Return the (X, Y) coordinate for the center point of the cell that contains the specified text.  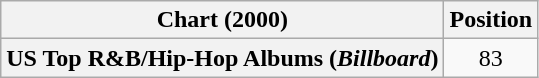
Position (491, 20)
US Top R&B/Hip-Hop Albums (Billboard) (222, 58)
Chart (2000) (222, 20)
83 (491, 58)
